Extract the [x, y] coordinate from the center of the cell holding the provided text.  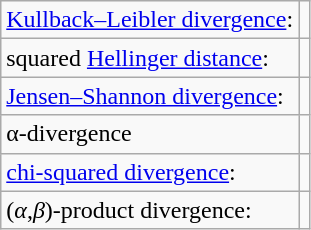
Kullback–Leibler divergence: [150, 20]
(α,β)-product divergence: [150, 210]
chi-squared divergence: [150, 172]
squared Hellinger distance: [150, 58]
α-divergence [150, 134]
Jensen–Shannon divergence: [150, 96]
